Provide the [X, Y] coordinate of the cell's center where the given text is located.  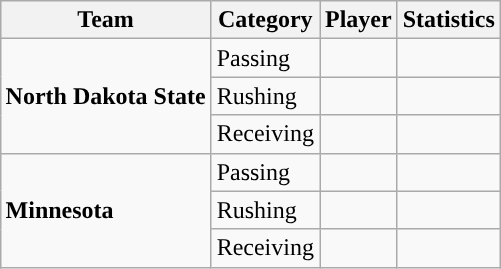
Statistics [448, 20]
Minnesota [106, 210]
Player [359, 20]
North Dakota State [106, 96]
Category [265, 20]
Team [106, 20]
